Return (x, y) of the center of cell containing provided text 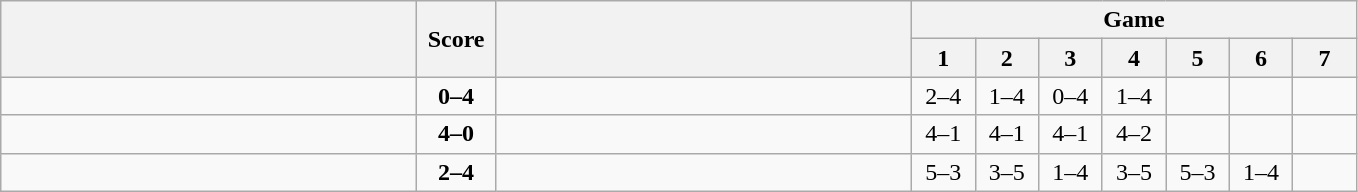
4 (1134, 58)
6 (1261, 58)
4–2 (1134, 134)
1 (943, 58)
Score (456, 39)
4–0 (456, 134)
7 (1325, 58)
2 (1007, 58)
5 (1198, 58)
3 (1071, 58)
Game (1134, 20)
